For the text-containing cell, return its midpoint in [X, Y] coordinate format. 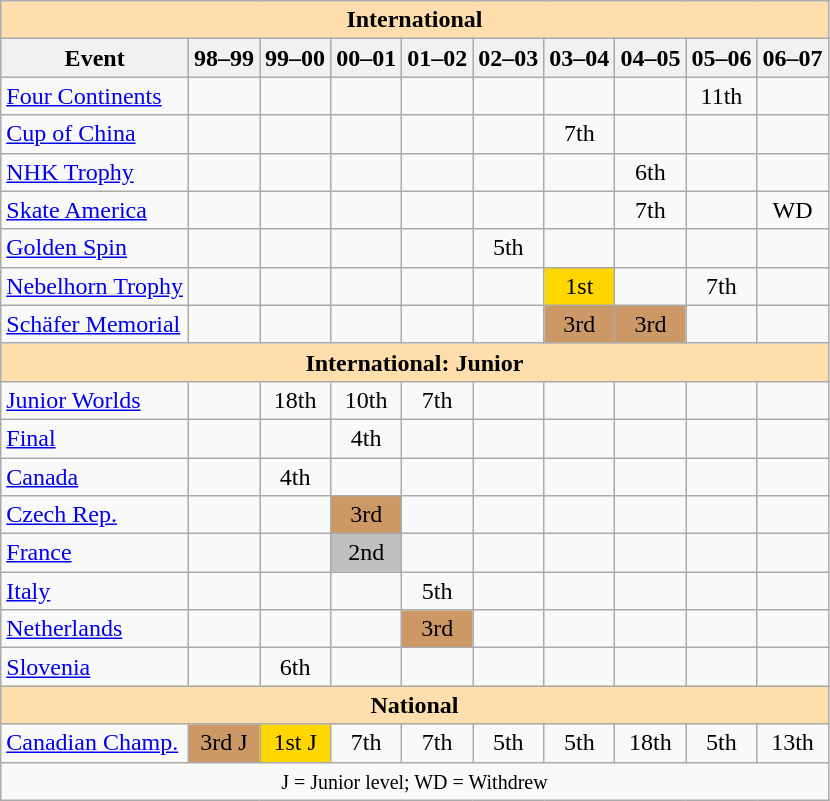
Netherlands [95, 629]
Canada [95, 477]
98–99 [224, 58]
Skate America [95, 210]
Italy [95, 591]
2nd [366, 553]
06–07 [792, 58]
00–01 [366, 58]
04–05 [650, 58]
1st J [296, 743]
Cup of China [95, 134]
International: Junior [414, 362]
Nebelhorn Trophy [95, 286]
Golden Spin [95, 248]
Slovenia [95, 667]
WD [792, 210]
99–00 [296, 58]
10th [366, 400]
Czech Rep. [95, 515]
National [414, 705]
1st [580, 286]
Junior Worlds [95, 400]
01–02 [438, 58]
02–03 [508, 58]
Event [95, 58]
03–04 [580, 58]
NHK Trophy [95, 172]
3rd J [224, 743]
11th [722, 96]
J = Junior level; WD = Withdrew [414, 781]
Schäfer Memorial [95, 324]
International [414, 20]
France [95, 553]
Final [95, 438]
Canadian Champ. [95, 743]
Four Continents [95, 96]
05–06 [722, 58]
13th [792, 743]
